Scan for the cell matching the given text and deliver its [X, Y] coordinate at center. 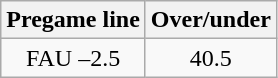
Over/under [210, 20]
40.5 [210, 58]
Pregame line [74, 20]
FAU –2.5 [74, 58]
